Scan for the cell matching the given text and deliver its (x, y) coordinate at center. 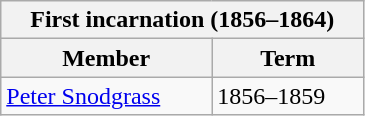
First incarnation (1856–1864) (182, 20)
1856–1859 (288, 96)
Peter Snodgrass (106, 96)
Member (106, 58)
Term (288, 58)
